Determine the [x, y] coordinate at the center of the cell enclosing the given text.  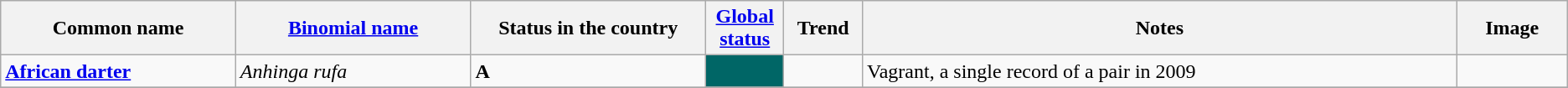
Binomial name [353, 28]
Image [1512, 28]
Common name [119, 28]
Trend [823, 28]
Anhinga rufa [353, 71]
African darter [119, 71]
Notes [1159, 28]
A [588, 71]
Global status [745, 28]
Status in the country [588, 28]
Vagrant, a single record of a pair in 2009 [1159, 71]
